Pinpoint the cell where the given text exists, returning its (x, y) midpoint coordinate. 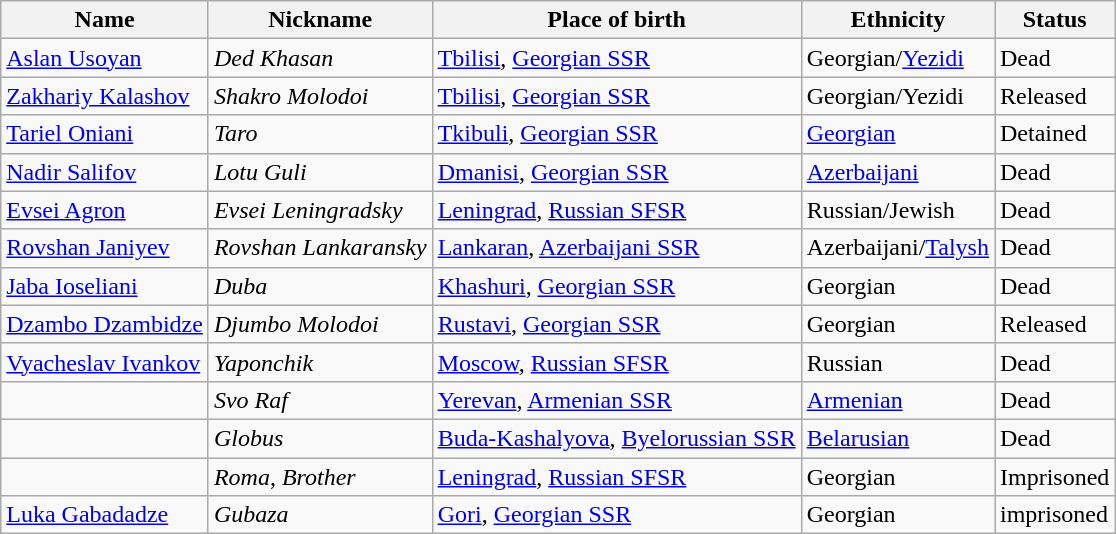
Tkibuli, Georgian SSR (616, 134)
Lotu Guli (320, 172)
Buda-Kashalyova, Byelorussian SSR (616, 438)
Lankaran, Azerbaijani SSR (616, 248)
Roma, Brother (320, 477)
Evsei Agron (105, 210)
Shakro Molodoi (320, 96)
Globus (320, 438)
Gubaza (320, 515)
Aslan Usoyan (105, 58)
Khashuri, Georgian SSR (616, 286)
Ethnicity (898, 20)
Armenian (898, 400)
Moscow, Russian SFSR (616, 362)
imprisoned (1054, 515)
Russian (898, 362)
Ded Khasan (320, 58)
Imprisoned (1054, 477)
Yerevan, Armenian SSR (616, 400)
Azerbaijani (898, 172)
Gori, Georgian SSR (616, 515)
Vyacheslav Ivankov (105, 362)
Luka Gabadadze (105, 515)
Djumbo Molodoi (320, 324)
Status (1054, 20)
Rustavi, Georgian SSR (616, 324)
Svo Raf (320, 400)
Azerbaijani/Talysh (898, 248)
Tariel Oniani (105, 134)
Duba (320, 286)
Name (105, 20)
Rovshan Lankaransky (320, 248)
Taro (320, 134)
Jaba Ioseliani (105, 286)
Dmanisi, Georgian SSR (616, 172)
Detained (1054, 134)
Belarusian (898, 438)
Rovshan Janiyev (105, 248)
Yaponchik (320, 362)
Nickname (320, 20)
Nadir Salifov (105, 172)
Dzambo Dzambidze (105, 324)
Russian/Jewish (898, 210)
Place of birth (616, 20)
Evsei Leningradsky (320, 210)
Zakhariy Kalashov (105, 96)
